Pinpoint the cell where the given text exists, returning its (x, y) midpoint coordinate. 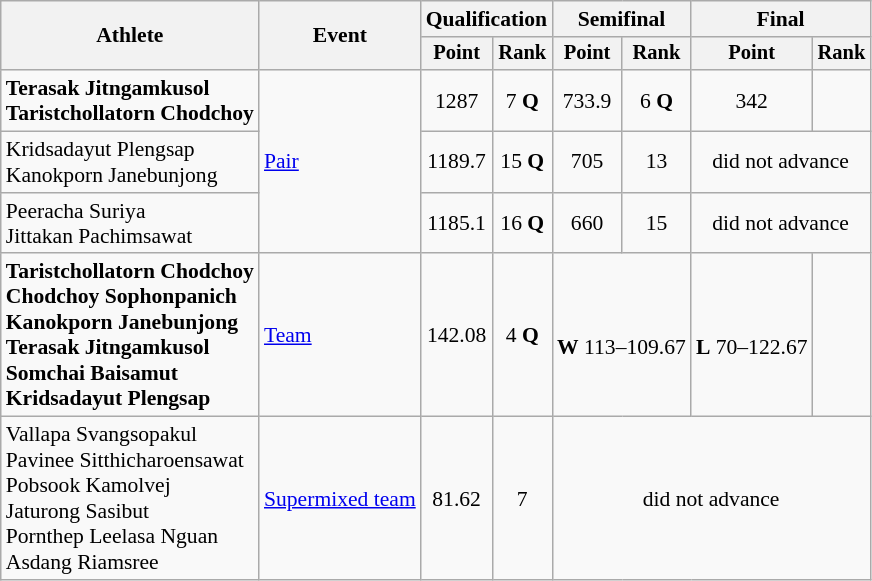
660 (587, 224)
Pair (340, 162)
7 Q (523, 100)
Qualification (486, 19)
W 113–109.67 (622, 336)
Kridsadayut PlengsapKanokporn Janebunjong (130, 162)
Vallapa SvangsopakulPavinee SitthicharoensawatPobsook KamolvejJaturong SasibutPornthep Leelasa NguanAsdang Riamsree (130, 498)
Team (340, 336)
Taristchollatorn ChodchoyChodchoy SophonpanichKanokporn JanebunjongTerasak JitngamkusolSomchai BaisamutKridsadayut Plengsap (130, 336)
342 (752, 100)
1287 (457, 100)
7 (523, 498)
15 (656, 224)
1185.1 (457, 224)
733.9 (587, 100)
Athlete (130, 36)
142.08 (457, 336)
L 70–122.67 (752, 336)
1189.7 (457, 162)
Event (340, 36)
Peeracha SuriyaJittakan Pachimsawat (130, 224)
81.62 (457, 498)
13 (656, 162)
Supermixed team (340, 498)
Final (780, 19)
4 Q (523, 336)
6 Q (656, 100)
Terasak JitngamkusolTaristchollatorn Chodchoy (130, 100)
15 Q (523, 162)
Semifinal (622, 19)
16 Q (523, 224)
705 (587, 162)
